Determine the (X, Y) coordinate at the center of the cell enclosing the given text.  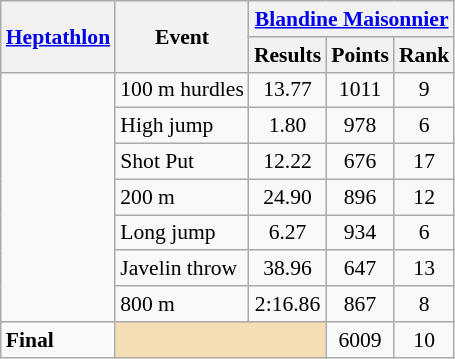
12.22 (288, 162)
Long jump (182, 233)
Points (360, 55)
867 (360, 304)
8 (424, 304)
100 m hurdles (182, 90)
647 (360, 269)
6.27 (288, 233)
9 (424, 90)
676 (360, 162)
Javelin throw (182, 269)
12 (424, 197)
800 m (182, 304)
13.77 (288, 90)
17 (424, 162)
Event (182, 36)
38.96 (288, 269)
1.80 (288, 126)
13 (424, 269)
2:16.86 (288, 304)
24.90 (288, 197)
Final (58, 340)
10 (424, 340)
978 (360, 126)
6009 (360, 340)
Shot Put (182, 162)
1011 (360, 90)
High jump (182, 126)
Rank (424, 55)
200 m (182, 197)
896 (360, 197)
Results (288, 55)
Heptathlon (58, 36)
Blandine Maisonnier (352, 19)
934 (360, 233)
